Scan for the cell matching the given text and deliver its [X, Y] coordinate at center. 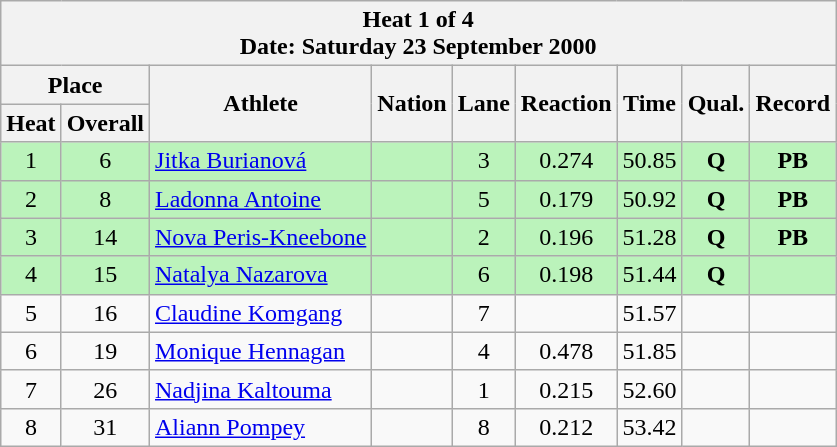
Natalya Nazarova [261, 275]
0.196 [566, 237]
Athlete [261, 104]
0.215 [566, 389]
51.28 [650, 237]
Reaction [566, 104]
0.179 [566, 199]
0.198 [566, 275]
Qual. [716, 104]
Nation [412, 104]
51.57 [650, 313]
Overall [105, 123]
Claudine Komgang [261, 313]
Lane [484, 104]
16 [105, 313]
Record [793, 104]
Heat 1 of 4 Date: Saturday 23 September 2000 [418, 34]
0.478 [566, 351]
0.212 [566, 427]
Time [650, 104]
Monique Hennagan [261, 351]
53.42 [650, 427]
50.85 [650, 161]
Heat [31, 123]
26 [105, 389]
14 [105, 237]
Ladonna Antoine [261, 199]
51.44 [650, 275]
Nadjina Kaltouma [261, 389]
Jitka Burianová [261, 161]
31 [105, 427]
Aliann Pompey [261, 427]
0.274 [566, 161]
51.85 [650, 351]
Place [76, 85]
15 [105, 275]
Nova Peris-Kneebone [261, 237]
50.92 [650, 199]
19 [105, 351]
52.60 [650, 389]
